Return (X, Y) of the center of cell containing provided text 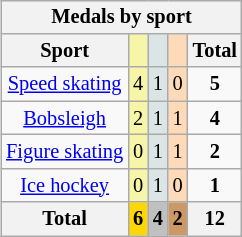
Speed skating (64, 84)
Sport (64, 51)
Ice hockey (64, 185)
5 (215, 84)
Medals by sport (122, 17)
6 (138, 219)
Figure skating (64, 152)
Bobsleigh (64, 118)
12 (215, 219)
